Identify which cell holds the provided text, then report its [x, y] central coordinate. 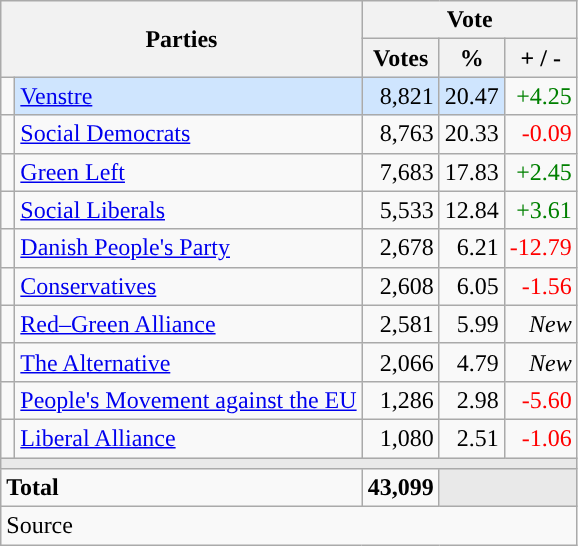
Conservatives [188, 286]
4.79 [472, 362]
Vote [470, 20]
8,821 [400, 96]
20.33 [472, 134]
1,080 [400, 438]
People's Movement against the EU [188, 400]
2,581 [400, 324]
Total [182, 488]
+2.45 [540, 172]
-12.79 [540, 248]
1,286 [400, 400]
6.05 [472, 286]
8,763 [400, 134]
+ / - [540, 58]
2.51 [472, 438]
-1.06 [540, 438]
7,683 [400, 172]
2,678 [400, 248]
2,066 [400, 362]
20.47 [472, 96]
+4.25 [540, 96]
2.98 [472, 400]
-5.60 [540, 400]
+3.61 [540, 210]
5.99 [472, 324]
Votes [400, 58]
12.84 [472, 210]
Social Liberals [188, 210]
Venstre [188, 96]
Parties [182, 39]
-0.09 [540, 134]
5,533 [400, 210]
2,608 [400, 286]
-1.56 [540, 286]
Green Left [188, 172]
Source [290, 526]
Danish People's Party [188, 248]
Red–Green Alliance [188, 324]
6.21 [472, 248]
43,099 [400, 488]
Social Democrats [188, 134]
% [472, 58]
17.83 [472, 172]
The Alternative [188, 362]
Liberal Alliance [188, 438]
